Pinpoint the cell where the given text exists, returning its (X, Y) midpoint coordinate. 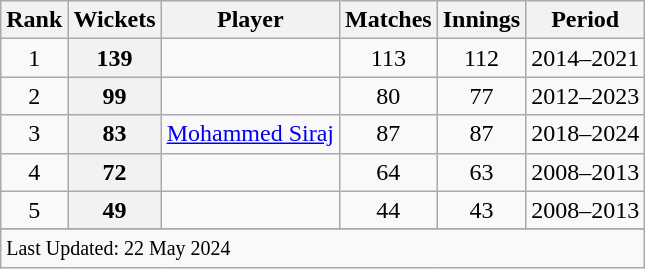
139 (114, 58)
63 (481, 172)
Innings (481, 20)
4 (34, 172)
49 (114, 210)
44 (389, 210)
Wickets (114, 20)
99 (114, 96)
2 (34, 96)
80 (389, 96)
64 (389, 172)
2018–2024 (586, 134)
Mohammed Siraj (250, 134)
2014–2021 (586, 58)
83 (114, 134)
Player (250, 20)
Matches (389, 20)
Last Updated: 22 May 2024 (323, 248)
Rank (34, 20)
Period (586, 20)
1 (34, 58)
112 (481, 58)
5 (34, 210)
2012–2023 (586, 96)
72 (114, 172)
3 (34, 134)
77 (481, 96)
43 (481, 210)
113 (389, 58)
